Return the [x, y] coordinate for the center point of the cell that contains the specified text.  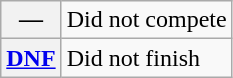
Did not compete [146, 20]
Did not finish [146, 58]
— [31, 20]
DNF [31, 58]
